Detect which cell encompasses the target text, then output its (x, y) center coordinate. 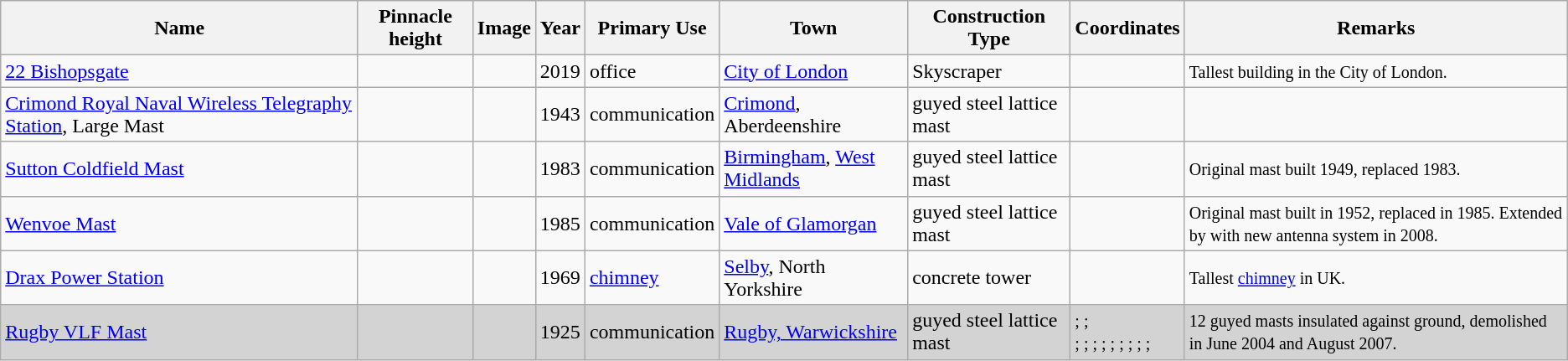
1943 (560, 114)
Skyscraper (989, 71)
Drax Power Station (179, 278)
Birmingham, West Midlands (814, 169)
; ;; ; ; ; ; ; ; ; ; (1127, 332)
Year (560, 28)
Remarks (1375, 28)
City of London (814, 71)
Sutton Coldfield Mast (179, 169)
Tallest chimney in UK. (1375, 278)
Coordinates (1127, 28)
Vale of Glamorgan (814, 223)
22 Bishopsgate (179, 71)
chimney (652, 278)
Name (179, 28)
Tallest building in the City of London. (1375, 71)
Crimond Royal Naval Wireless Telegraphy Station, Large Mast (179, 114)
12 guyed masts insulated against ground, demolished in June 2004 and August 2007. (1375, 332)
2019 (560, 71)
Rugby, Warwickshire (814, 332)
1969 (560, 278)
1925 (560, 332)
Primary Use (652, 28)
Construction Type (989, 28)
Crimond, Aberdeenshire (814, 114)
Original mast built 1949, replaced 1983. (1375, 169)
1983 (560, 169)
Original mast built in 1952, replaced in 1985. Extended by with new antenna system in 2008. (1375, 223)
Wenvoe Mast (179, 223)
Pinnacle height (415, 28)
Town (814, 28)
Rugby VLF Mast (179, 332)
Selby, North Yorkshire (814, 278)
concrete tower (989, 278)
Image (504, 28)
1985 (560, 223)
office (652, 71)
